Identify which cell holds the provided text, then report its (x, y) central coordinate. 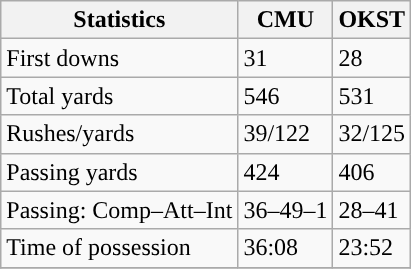
Total yards (120, 96)
OKST (372, 20)
36:08 (286, 248)
Rushes/yards (120, 134)
28–41 (372, 210)
39/122 (286, 134)
28 (372, 58)
531 (372, 96)
Passing yards (120, 172)
32/125 (372, 134)
Passing: Comp–Att–Int (120, 210)
546 (286, 96)
Statistics (120, 20)
424 (286, 172)
36–49–1 (286, 210)
Time of possession (120, 248)
406 (372, 172)
31 (286, 58)
CMU (286, 20)
First downs (120, 58)
23:52 (372, 248)
